Determine the (X, Y) coordinate at the center of the cell enclosing the given text.  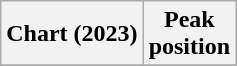
Peakposition (189, 34)
Chart (2023) (72, 34)
